Find where the given text appears and provide that cell's center as (x, y) coordinate. 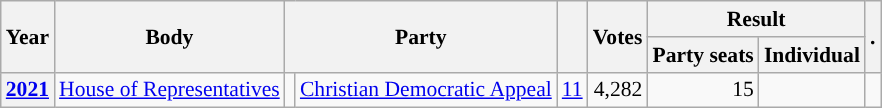
Result (756, 19)
House of Representatives (170, 90)
Party (421, 36)
4,282 (618, 90)
. (873, 36)
15 (702, 90)
11 (572, 90)
Party seats (702, 55)
Votes (618, 36)
Body (170, 36)
Year (28, 36)
Individual (812, 55)
Christian Democratic Appeal (426, 90)
2021 (28, 90)
